Return [x, y] of the center of cell containing provided text 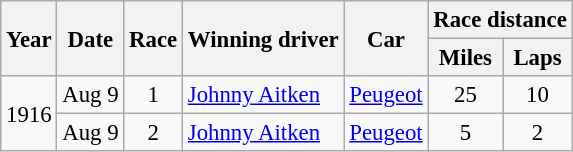
1916 [29, 114]
Winning driver [262, 38]
Race distance [500, 20]
Date [90, 38]
5 [466, 133]
Year [29, 38]
25 [466, 95]
1 [154, 95]
10 [538, 95]
Laps [538, 58]
Miles [466, 58]
Race [154, 38]
Car [386, 38]
